Identify which cell holds the provided text, then report its [x, y] central coordinate. 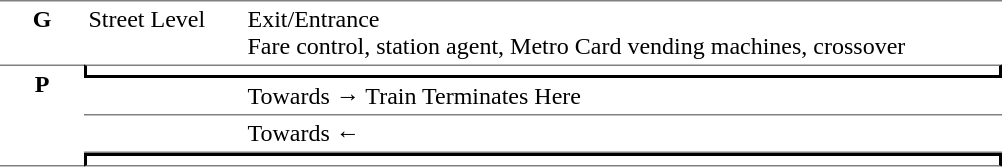
P [42, 115]
Street Level [164, 32]
Towards ← [622, 135]
Exit/EntranceFare control, station agent, Metro Card vending machines, crossover [622, 32]
Towards → Train Terminates Here [622, 97]
G [42, 32]
